Locate the cell with the specified text and output its [x, y] center coordinate. 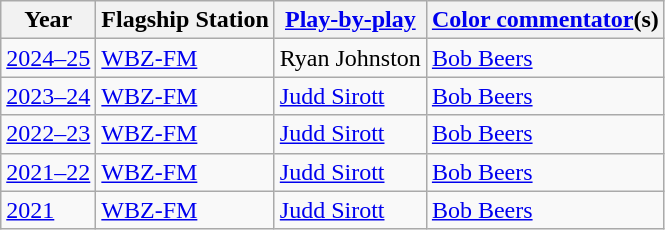
Flagship Station [185, 20]
2024–25 [48, 58]
2023–24 [48, 96]
Color commentator(s) [545, 20]
2021 [48, 210]
2022–23 [48, 134]
Ryan Johnston [350, 58]
Play-by-play [350, 20]
2021–22 [48, 172]
Year [48, 20]
